Locate the cell with the specified text and output its [x, y] center coordinate. 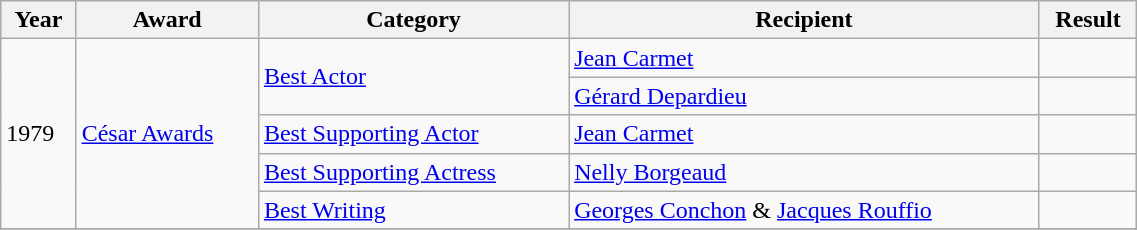
Best Writing [413, 210]
Best Actor [413, 77]
1979 [38, 134]
Award [167, 20]
César Awards [167, 134]
Georges Conchon & Jacques Rouffio [804, 210]
Result [1088, 20]
Best Supporting Actor [413, 134]
Recipient [804, 20]
Gérard Depardieu [804, 96]
Category [413, 20]
Nelly Borgeaud [804, 172]
Best Supporting Actress [413, 172]
Year [38, 20]
